Return [x, y] of the center of cell containing provided text 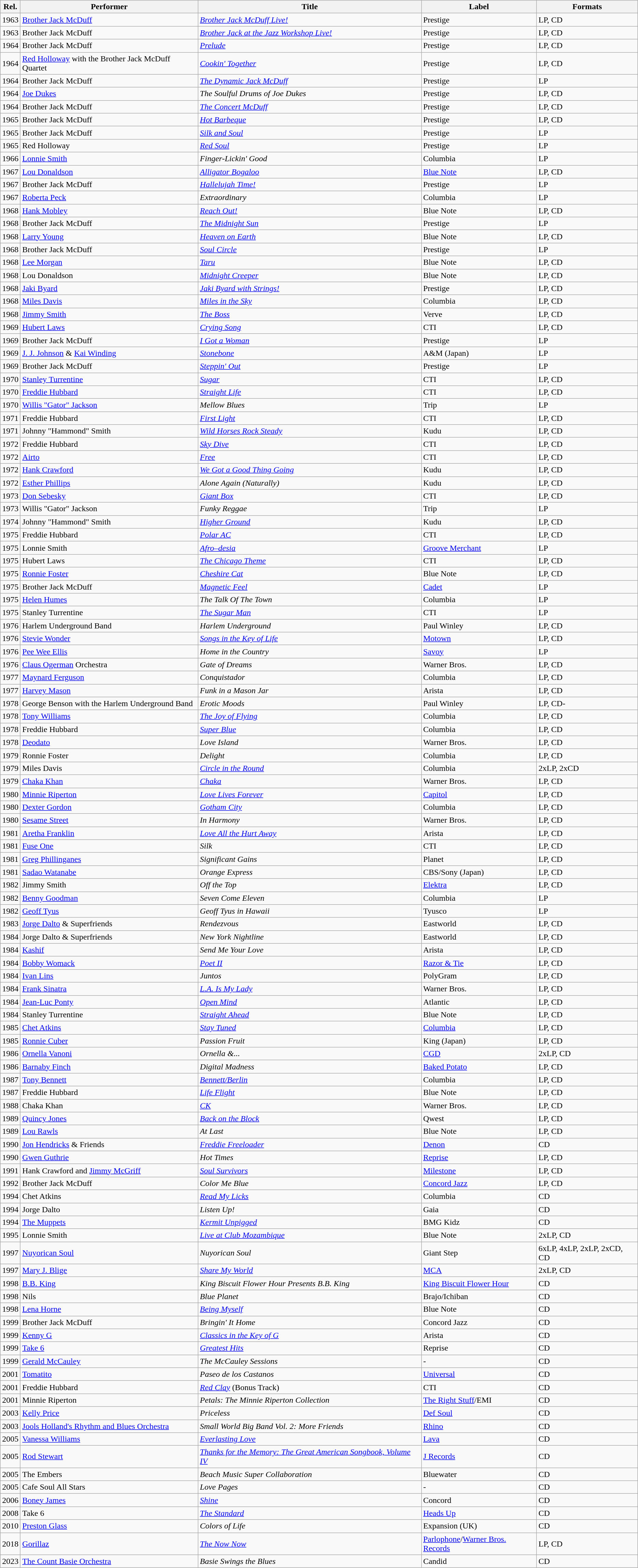
Harlem Underground Band [109, 626]
2008 [10, 1513]
Midnight Creeper [309, 275]
Hank Crawford [109, 470]
Red Holloway [109, 146]
BMG Kidz [479, 1222]
Love All the Hurt Away [309, 833]
Higher Ground [309, 522]
The McCauley Sessions [309, 1361]
Orange Express [309, 872]
L.A. Is My Lady [309, 989]
Petals: The Minnie Riperton Collection [309, 1400]
Color Me Blue [309, 1183]
Vanessa Williams [109, 1439]
Being Myself [309, 1309]
I Got a Woman [309, 340]
Straight Ahead [309, 1015]
Elektra [479, 885]
Razor & Tie [479, 963]
Baked Potato [479, 1067]
Bluewater [479, 1474]
Sugar [309, 379]
Songs in the Key of Life [309, 639]
Hank Mobley [109, 211]
Expansion (UK) [479, 1526]
Universal [479, 1374]
MCA [479, 1270]
Heads Up [479, 1513]
Harlem Underground [309, 626]
The Embers [109, 1474]
Stevie Wonder [109, 639]
Circle in the Round [309, 768]
Crying Song [309, 327]
Brother Jack at the Jazz Workshop Live! [309, 33]
Verve [479, 314]
The Talk Of The Town [309, 600]
Jorge Dalto [109, 1209]
Live at Club Mozambique [309, 1235]
Nils [109, 1296]
Mellow Blues [309, 405]
The Boss [309, 314]
Silk and Soul [309, 133]
Blue Planet [309, 1296]
Bringin' It Home [309, 1322]
Greatest Hits [309, 1348]
Jean-Luc Ponty [109, 1002]
Gotham City [309, 807]
Delight [309, 755]
Brajo/Ichiban [479, 1296]
Tyusco [479, 911]
Beach Music Super Collaboration [309, 1474]
Miles in the Sky [309, 301]
Alligator Bogaloo [309, 171]
CGD [479, 1054]
Red Holloway with the Brother Jack McDuff Quartet [109, 63]
Free [309, 457]
Heaven on Earth [309, 237]
2023 [10, 1561]
In Harmony [309, 820]
Hallelujah Time! [309, 185]
PolyGram [479, 976]
Rod Stewart [109, 1457]
The Midnight Sun [309, 224]
Quincy Jones [109, 1118]
Giant Box [309, 496]
Home in the Country [309, 652]
Read My Licks [309, 1196]
Listen Up! [309, 1209]
Roberta Peck [109, 198]
Candid [479, 1561]
LP, CD- [587, 703]
Erotic Moods [309, 703]
Prelude [309, 46]
Helen Humes [109, 600]
Colors of Life [309, 1526]
Juntos [309, 976]
Off the Top [309, 885]
Digital Madness [309, 1067]
Kermit Unpigged [309, 1222]
Ornella Vanoni [109, 1054]
Shine [309, 1500]
Love Island [309, 742]
Larry Young [109, 237]
Open Mind [309, 1002]
Airto [109, 457]
Ivan Lins [109, 976]
Claus Ogerman Orchestra [109, 665]
We Got a Good Thing Going [309, 470]
Giant Step [479, 1253]
Ornella &... [309, 1054]
Esther Phillips [109, 483]
Cadet [479, 587]
The Right Stuff/EMI [479, 1400]
Lava [479, 1439]
Extraordinary [309, 198]
The Muppets [109, 1222]
Alone Again (Naturally) [309, 483]
Def Soul [479, 1413]
Send Me Your Love [309, 950]
Ronnie Cuber [109, 1041]
Share My World [309, 1270]
Soul Circle [309, 249]
The Concert McDuff [309, 107]
Tony Bennett [109, 1080]
Preston Glass [109, 1526]
Sadao Watanabe [109, 872]
1992 [10, 1183]
Benny Goodman [109, 898]
Basie Swings the Blues [309, 1561]
Maynard Ferguson [109, 678]
Wild Horses Rock Steady [309, 431]
Gate of Dreams [309, 665]
Lee Morgan [109, 262]
Back on the Block [309, 1118]
Stay Tuned [309, 1028]
The Count Basie Orchestra [109, 1561]
Polar AC [309, 535]
Seven Come Eleven [309, 898]
New York Nightline [309, 937]
Sky Dive [309, 444]
Classics in the Key of G [309, 1335]
Title [309, 7]
Gerald McCauley [109, 1361]
1991 [10, 1170]
Savoy [479, 652]
The Chicago Theme [309, 561]
Aretha Franklin [109, 833]
Milestone [479, 1170]
Fuse One [109, 846]
Bennett/Berlin [309, 1080]
Funky Reggae [309, 509]
The Sugar Man [309, 613]
Mary J. Blige [109, 1270]
Motown [479, 639]
Hank Crawford and Jimmy McGriff [109, 1170]
Love Pages [309, 1487]
Red Soul [309, 146]
A&M (Japan) [479, 353]
Freddie Freeloader [309, 1144]
Small World Big Band Vol. 2: More Friends [309, 1426]
Tony Williams [109, 716]
1966 [10, 158]
Jon Hendricks & Friends [109, 1144]
6xLP, 4xLP, 2xLP, 2xCD, CD [587, 1253]
Harvey Mason [109, 690]
Silk [309, 846]
King (Japan) [479, 1041]
Priceless [309, 1413]
Deodato [109, 742]
Jools Holland's Rhythm and Blues Orchestra [109, 1426]
Jaki Byard [109, 288]
Paseo de los Castanos [309, 1374]
2018 [10, 1544]
Lou Rawls [109, 1131]
2xLP, 2xCD [587, 768]
Concord [479, 1500]
Cafe Soul All Stars [109, 1487]
Tomatito [109, 1374]
Rendezvous [309, 924]
2006 [10, 1500]
Thanks for the Memory: The Great American Songbook, Volume IV [309, 1457]
Rel. [10, 7]
1974 [10, 522]
Groove Merchant [479, 548]
1995 [10, 1235]
Chaka [309, 781]
J. J. Johnson & Kai Winding [109, 353]
Poet II [309, 963]
Love Lives Forever [309, 794]
Hot Barbeque [309, 120]
J Records [479, 1457]
The Soulful Drums of Joe Dukes [309, 94]
King Biscuit Flower Hour Presents B.B. King [309, 1283]
Reach Out! [309, 211]
Gwen Guthrie [109, 1157]
First Light [309, 418]
Sesame Street [109, 820]
1988 [10, 1106]
The Standard [309, 1513]
The Joy of Flying [309, 716]
George Benson with the Harlem Underground Band [109, 703]
CK [309, 1106]
Brother Jack McDuff Live! [309, 20]
Straight Life [309, 392]
Hot Times [309, 1157]
Stonebone [309, 353]
Rhino [479, 1426]
Everlasting Love [309, 1439]
Performer [109, 7]
Frank Sinatra [109, 989]
Planet [479, 859]
Geoff Tyus in Hawaii [309, 911]
The Dynamic Jack McDuff [309, 81]
2010 [10, 1526]
Kashif [109, 950]
Steppin' Out [309, 366]
At Last [309, 1131]
Denon [479, 1144]
Parlophone/Warner Bros. Records [479, 1544]
Bobby Womack [109, 963]
Afro–desia [309, 548]
Formats [587, 7]
Cheshire Cat [309, 574]
Significant Gains [309, 859]
The Now Now [309, 1544]
Gorillaz [109, 1544]
Taru [309, 262]
King Biscuit Flower Hour [479, 1283]
Red Clay (Bonus Track) [309, 1387]
Capitol [479, 794]
B.B. King [109, 1283]
Life Flight [309, 1093]
Pee Wee Ellis [109, 652]
Gaia [479, 1209]
Kenny G [109, 1335]
1983 [10, 924]
Greg Phillinganes [109, 859]
Soul Survivors [309, 1170]
Boney James [109, 1500]
Label [479, 7]
Magnetic Feel [309, 587]
Don Sebesky [109, 496]
Jaki Byard with Strings! [309, 288]
Kelly Price [109, 1413]
Qwest [479, 1118]
Conquistador [309, 678]
Atlantic [479, 1002]
CBS/Sony (Japan) [479, 872]
Super Blue [309, 729]
Geoff Tyus [109, 911]
Funk in a Mason Jar [309, 690]
Dexter Gordon [109, 807]
Barnaby Finch [109, 1067]
Cookin' Together [309, 63]
Lena Horne [109, 1309]
Joe Dukes [109, 94]
Passion Fruit [309, 1041]
Finger-Lickin' Good [309, 158]
